From the cell containing the given text, extract its center point as (x, y) coordinate. 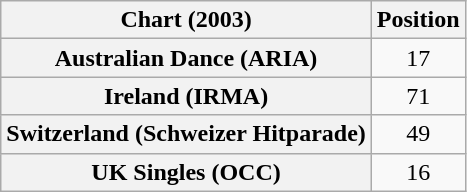
Australian Dance (ARIA) (186, 58)
49 (418, 134)
Position (418, 20)
17 (418, 58)
Switzerland (Schweizer Hitparade) (186, 134)
UK Singles (OCC) (186, 172)
16 (418, 172)
71 (418, 96)
Ireland (IRMA) (186, 96)
Chart (2003) (186, 20)
